Identify which cell holds the provided text, then report its [X, Y] central coordinate. 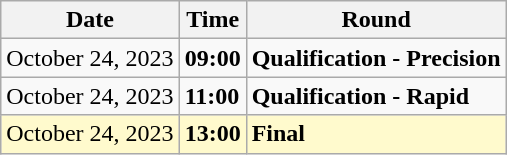
13:00 [212, 134]
Round [376, 20]
Final [376, 134]
Qualification - Rapid [376, 96]
11:00 [212, 96]
09:00 [212, 58]
Qualification - Precision [376, 58]
Time [212, 20]
Date [90, 20]
